Determine the [X, Y] coordinate at the center of the cell enclosing the given text.  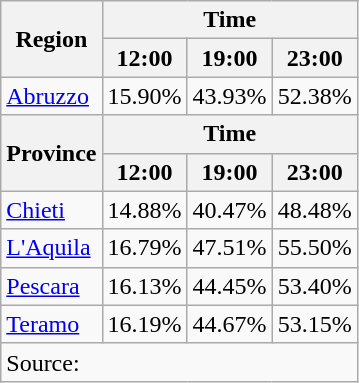
Province [52, 153]
16.13% [144, 286]
55.50% [314, 248]
Pescara [52, 286]
Teramo [52, 324]
16.19% [144, 324]
Abruzzo [52, 96]
48.48% [314, 210]
52.38% [314, 96]
47.51% [230, 248]
14.88% [144, 210]
15.90% [144, 96]
Region [52, 39]
Chieti [52, 210]
Source: [179, 362]
16.79% [144, 248]
44.67% [230, 324]
53.15% [314, 324]
40.47% [230, 210]
L'Aquila [52, 248]
53.40% [314, 286]
44.45% [230, 286]
43.93% [230, 96]
